Detect which cell encompasses the target text, then output its [X, Y] center coordinate. 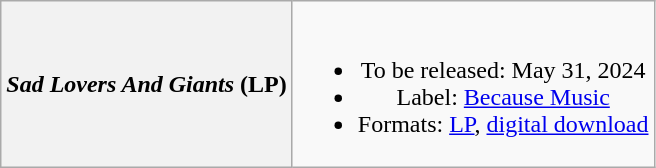
Sad Lovers And Giants (LP) [147, 84]
To be released: May 31, 2024Label: Because MusicFormats: LP, digital download [473, 84]
